Output the (x, y) coordinate of the center of the cell containing the given text.  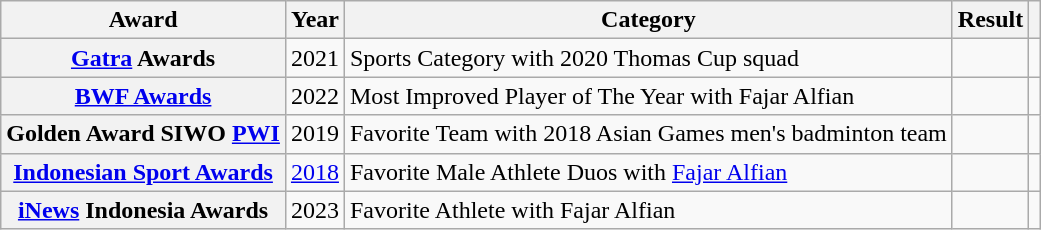
Sports Category with 2020 Thomas Cup squad (648, 58)
Favorite Athlete with Fajar Alfian (648, 210)
2022 (314, 96)
2019 (314, 134)
2018 (314, 172)
Award (144, 20)
BWF Awards (144, 96)
Golden Award SIWO PWI (144, 134)
iNews Indonesia Awards (144, 210)
Category (648, 20)
Favorite Male Athlete Duos with Fajar Alfian (648, 172)
2021 (314, 58)
Favorite Team with 2018 Asian Games men's badminton team (648, 134)
Most Improved Player of The Year with Fajar Alfian (648, 96)
Gatra Awards (144, 58)
Result (990, 20)
Year (314, 20)
Indonesian Sport Awards (144, 172)
2023 (314, 210)
